Scan for the cell matching the given text and deliver its [X, Y] coordinate at center. 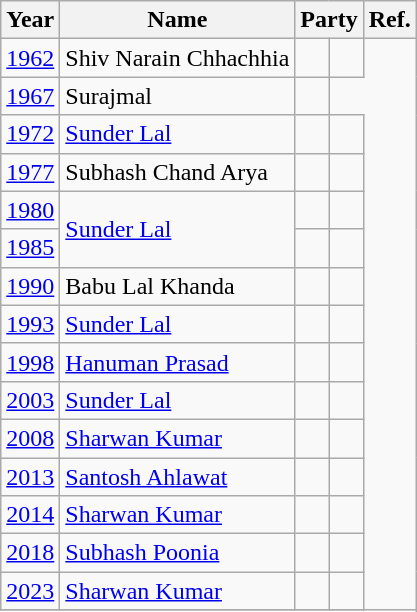
Subhash Poonia [178, 553]
2013 [30, 477]
2014 [30, 515]
Shiv Narain Chhachhia [178, 58]
Santosh Ahlawat [178, 477]
Subhash Chand Arya [178, 172]
1993 [30, 324]
Surajmal [178, 96]
1977 [30, 172]
2003 [30, 400]
1985 [30, 248]
2023 [30, 591]
2008 [30, 438]
1980 [30, 210]
Ref. [390, 20]
2018 [30, 553]
Hanuman Prasad [178, 362]
Party [329, 20]
Babu Lal Khanda [178, 286]
Name [178, 20]
Year [30, 20]
1990 [30, 286]
1967 [30, 96]
1962 [30, 58]
1972 [30, 134]
1998 [30, 362]
